Capture the cell that displays the provided text and extract its (x, y) central coordinate. 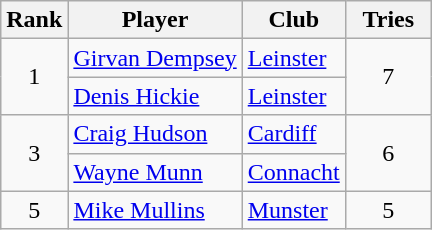
3 (34, 153)
Mike Mullins (155, 210)
7 (388, 77)
Denis Hickie (155, 96)
Cardiff (294, 134)
1 (34, 77)
Wayne Munn (155, 172)
Rank (34, 20)
Tries (388, 20)
Craig Hudson (155, 134)
Munster (294, 210)
Connacht (294, 172)
6 (388, 153)
Girvan Dempsey (155, 58)
Player (155, 20)
Club (294, 20)
